Return the (x, y) coordinate for the center point of the cell that contains the specified text.  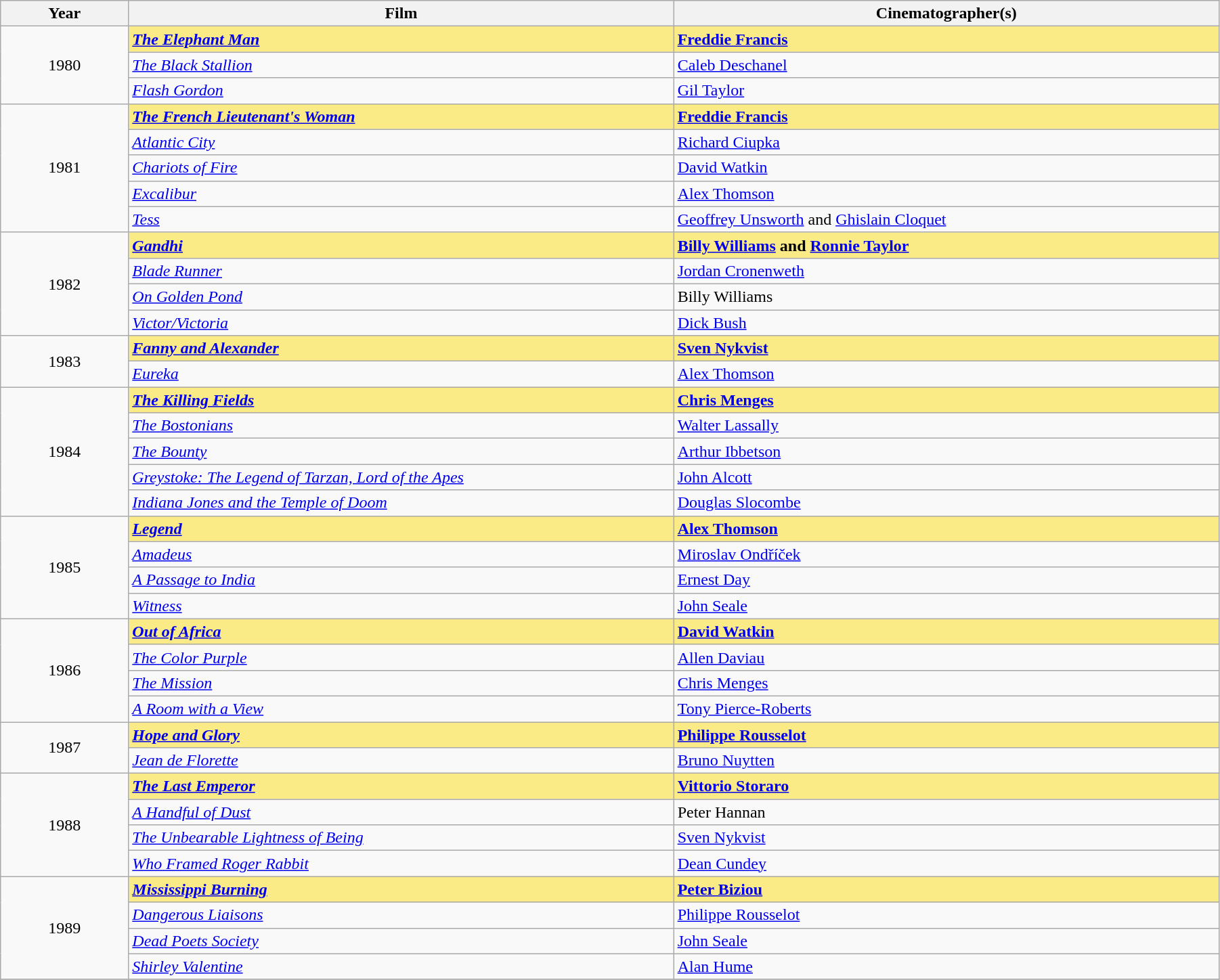
Flash Gordon (401, 91)
1984 (65, 451)
1982 (65, 284)
Eureka (401, 374)
Chariots of Fire (401, 168)
1980 (65, 65)
A Passage to India (401, 580)
Caleb Deschanel (946, 65)
1989 (65, 928)
1983 (65, 361)
Vittorio Storaro (946, 786)
Jean de Florette (401, 761)
The Unbearable Lightness of Being (401, 838)
Witness (401, 606)
Film (401, 14)
1988 (65, 825)
Greystoke: The Legend of Tarzan, Lord of the Apes (401, 477)
Allen Daviau (946, 657)
Geoffrey Unsworth and Ghislain Cloquet (946, 219)
Gandhi (401, 245)
A Room with a View (401, 709)
Tess (401, 219)
Dean Cundey (946, 864)
Alan Hume (946, 966)
Bruno Nuytten (946, 761)
The Bostonians (401, 426)
Dangerous Liaisons (401, 915)
Peter Hannan (946, 812)
A Handful of Dust (401, 812)
Year (65, 14)
Blade Runner (401, 271)
The Mission (401, 683)
Victor/Victoria (401, 323)
1987 (65, 747)
Indiana Jones and the Temple of Doom (401, 503)
The Black Stallion (401, 65)
The French Lieutenant's Woman (401, 116)
Billy Williams and Ronnie Taylor (946, 245)
Miroslav Ondříček (946, 554)
Mississippi Burning (401, 889)
Hope and Glory (401, 734)
The Elephant Man (401, 39)
Peter Biziou (946, 889)
1986 (65, 670)
The Last Emperor (401, 786)
Fanny and Alexander (401, 349)
Shirley Valentine (401, 966)
Billy Williams (946, 296)
Out of Africa (401, 631)
Arthur Ibbetson (946, 451)
Who Framed Roger Rabbit (401, 864)
Gil Taylor (946, 91)
Dick Bush (946, 323)
Atlantic City (401, 142)
Legend (401, 529)
The Color Purple (401, 657)
Walter Lassally (946, 426)
Ernest Day (946, 580)
Excalibur (401, 194)
1985 (65, 567)
John Alcott (946, 477)
Tony Pierce-Roberts (946, 709)
Cinematographer(s) (946, 14)
On Golden Pond (401, 296)
Jordan Cronenweth (946, 271)
Richard Ciupka (946, 142)
Dead Poets Society (401, 941)
Amadeus (401, 554)
Douglas Slocombe (946, 503)
The Bounty (401, 451)
1981 (65, 168)
The Killing Fields (401, 400)
